Pinpoint the cell where the given text exists, returning its (X, Y) midpoint coordinate. 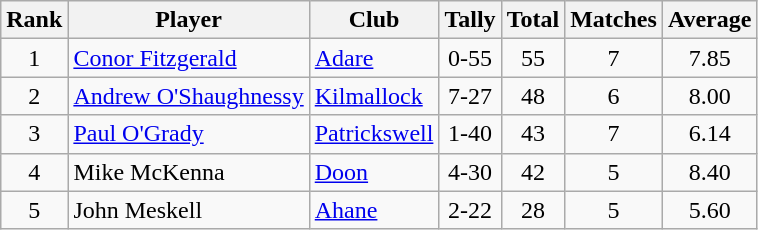
Tally (470, 20)
55 (533, 58)
28 (533, 210)
7-27 (470, 96)
8.40 (710, 172)
Paul O'Grady (188, 134)
Rank (34, 20)
1-40 (470, 134)
1 (34, 58)
Mike McKenna (188, 172)
4 (34, 172)
42 (533, 172)
3 (34, 134)
Club (374, 20)
Patrickswell (374, 134)
Doon (374, 172)
John Meskell (188, 210)
Andrew O'Shaughnessy (188, 96)
Player (188, 20)
Matches (614, 20)
48 (533, 96)
2 (34, 96)
Kilmallock (374, 96)
4-30 (470, 172)
5.60 (710, 210)
Average (710, 20)
Conor Fitzgerald (188, 58)
2-22 (470, 210)
Total (533, 20)
0-55 (470, 58)
Ahane (374, 210)
6.14 (710, 134)
6 (614, 96)
Adare (374, 58)
7.85 (710, 58)
8.00 (710, 96)
43 (533, 134)
